Identify which cell holds the provided text, then report its (X, Y) central coordinate. 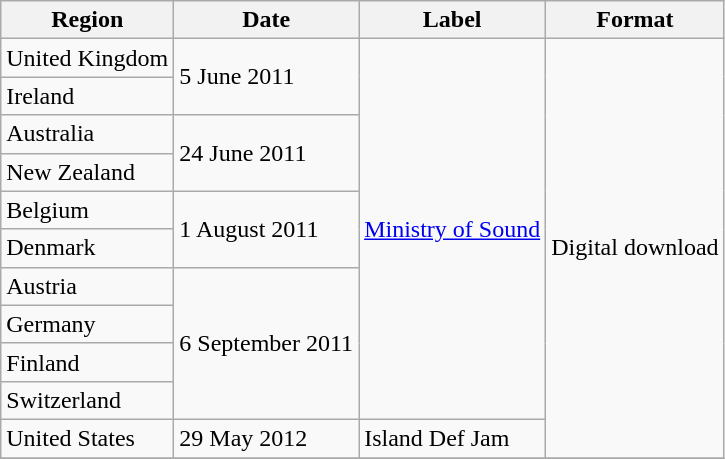
1 August 2011 (266, 229)
Ireland (88, 96)
29 May 2012 (266, 438)
United States (88, 438)
Digital download (635, 248)
24 June 2011 (266, 153)
Format (635, 20)
Label (452, 20)
5 June 2011 (266, 77)
New Zealand (88, 172)
United Kingdom (88, 58)
Germany (88, 324)
Ministry of Sound (452, 230)
Finland (88, 362)
Belgium (88, 210)
Island Def Jam (452, 438)
Region (88, 20)
Date (266, 20)
Austria (88, 286)
Australia (88, 134)
Switzerland (88, 400)
6 September 2011 (266, 343)
Denmark (88, 248)
